Capture the cell that displays the provided text and extract its [x, y] central coordinate. 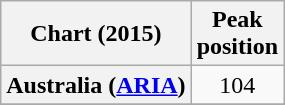
Australia (ARIA) [96, 85]
Chart (2015) [96, 34]
104 [237, 85]
Peakposition [237, 34]
